Output the (x, y) coordinate of the center of the cell containing the given text.  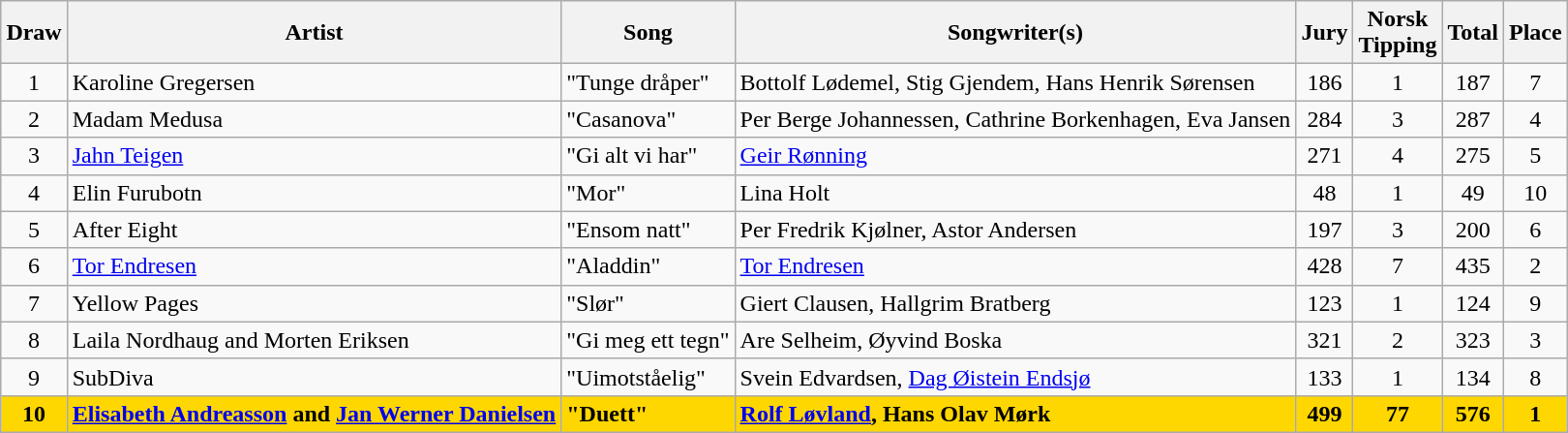
Lina Holt (1015, 193)
Laila Nordhaug and Morten Eriksen (314, 340)
"Aladdin" (648, 266)
Jahn Teigen (314, 156)
SubDiva (314, 377)
Per Fredrik Kjølner, Astor Andersen (1015, 230)
Elin Furubotn (314, 193)
Jury (1324, 33)
NorskTipping (1398, 33)
123 (1324, 303)
499 (1324, 414)
271 (1324, 156)
187 (1473, 82)
435 (1473, 266)
124 (1473, 303)
"Ensom natt" (648, 230)
275 (1473, 156)
Per Berge Johannessen, Cathrine Borkenhagen, Eva Jansen (1015, 119)
321 (1324, 340)
Yellow Pages (314, 303)
Place (1535, 33)
Are Selheim, Øyvind Boska (1015, 340)
Madam Medusa (314, 119)
134 (1473, 377)
77 (1398, 414)
284 (1324, 119)
Geir Rønning (1015, 156)
186 (1324, 82)
200 (1473, 230)
"Mor" (648, 193)
Draw (34, 33)
197 (1324, 230)
428 (1324, 266)
Elisabeth Andreasson and Jan Werner Danielsen (314, 414)
133 (1324, 377)
48 (1324, 193)
Songwriter(s) (1015, 33)
323 (1473, 340)
287 (1473, 119)
Rolf Løvland, Hans Olav Mørk (1015, 414)
"Uimotståelig" (648, 377)
Song (648, 33)
Karoline Gregersen (314, 82)
Svein Edvardsen, Dag Øistein Endsjø (1015, 377)
Total (1473, 33)
"Gi alt vi har" (648, 156)
"Gi meg ett tegn" (648, 340)
Bottolf Lødemel, Stig Gjendem, Hans Henrik Sørensen (1015, 82)
"Duett" (648, 414)
"Casanova" (648, 119)
Artist (314, 33)
49 (1473, 193)
"Tunge dråper" (648, 82)
After Eight (314, 230)
"Slør" (648, 303)
576 (1473, 414)
Giert Clausen, Hallgrim Bratberg (1015, 303)
